Output the (X, Y) coordinate of the center of the cell containing the given text.  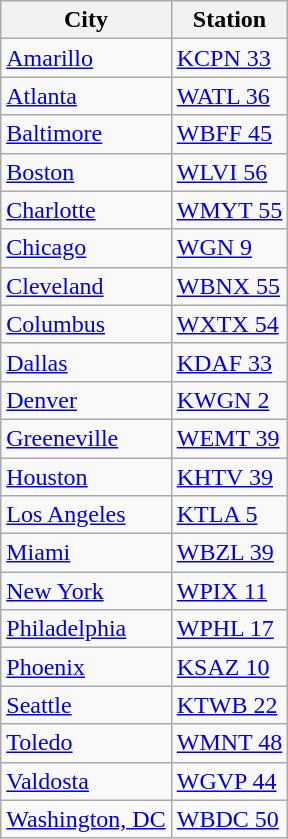
Chicago (86, 248)
WBFF 45 (230, 134)
Washington, DC (86, 819)
WBDC 50 (230, 819)
Boston (86, 172)
Amarillo (86, 58)
City (86, 20)
KTLA 5 (230, 515)
Phoenix (86, 667)
Philadelphia (86, 629)
WBZL 39 (230, 553)
Cleveland (86, 286)
Columbus (86, 324)
WMYT 55 (230, 210)
Miami (86, 553)
WXTX 54 (230, 324)
KTWB 22 (230, 705)
Houston (86, 477)
WPIX 11 (230, 591)
WATL 36 (230, 96)
KHTV 39 (230, 477)
KWGN 2 (230, 400)
Greeneville (86, 438)
Baltimore (86, 134)
WGN 9 (230, 248)
Seattle (86, 705)
WPHL 17 (230, 629)
KDAF 33 (230, 362)
Denver (86, 400)
Station (230, 20)
Valdosta (86, 781)
KSAZ 10 (230, 667)
Atlanta (86, 96)
WGVP 44 (230, 781)
Toledo (86, 743)
WLVI 56 (230, 172)
New York (86, 591)
WBNX 55 (230, 286)
Dallas (86, 362)
Los Angeles (86, 515)
WEMT 39 (230, 438)
Charlotte (86, 210)
KCPN 33 (230, 58)
WMNT 48 (230, 743)
